For the text-containing cell, return its midpoint in [X, Y] coordinate format. 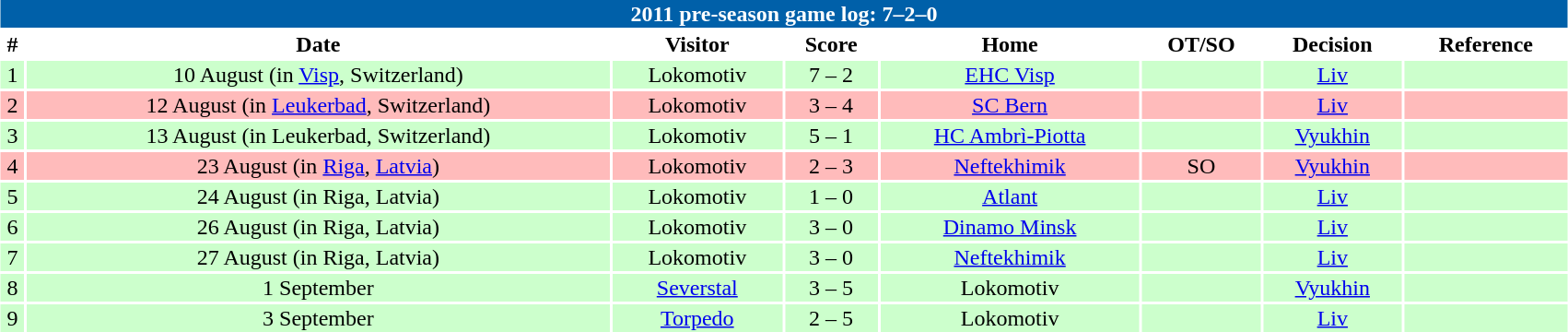
OT/SO [1201, 44]
7 – 2 [831, 75]
SC Bern [1010, 105]
3 [13, 136]
2011 pre-season game log: 7–2–0 [784, 14]
27 August (in Riga, Latvia) [319, 257]
Score [831, 44]
1 [13, 75]
2 [13, 105]
2 – 3 [831, 166]
# [13, 44]
13 August (in Leukerbad, Switzerland) [319, 136]
9 [13, 318]
HC Ambrì-Piotta [1010, 136]
12 August (in Leukerbad, Switzerland) [319, 105]
2 – 5 [831, 318]
Visitor [697, 44]
6 [13, 227]
Severstal [697, 288]
26 August (in Riga, Latvia) [319, 227]
5 – 1 [831, 136]
Atlant [1010, 196]
Torpedo [697, 318]
23 August (in Riga, Latvia) [319, 166]
Dinamo Minsk [1010, 227]
1 September [319, 288]
3 September [319, 318]
Date [319, 44]
10 August (in Visp, Switzerland) [319, 75]
5 [13, 196]
8 [13, 288]
3 – 4 [831, 105]
Reference [1487, 44]
7 [13, 257]
Decision [1332, 44]
24 August (in Riga, Latvia) [319, 196]
3 – 5 [831, 288]
Home [1010, 44]
EHC Visp [1010, 75]
4 [13, 166]
1 – 0 [831, 196]
SO [1201, 166]
